From the cell containing the given text, extract its center point as (x, y) coordinate. 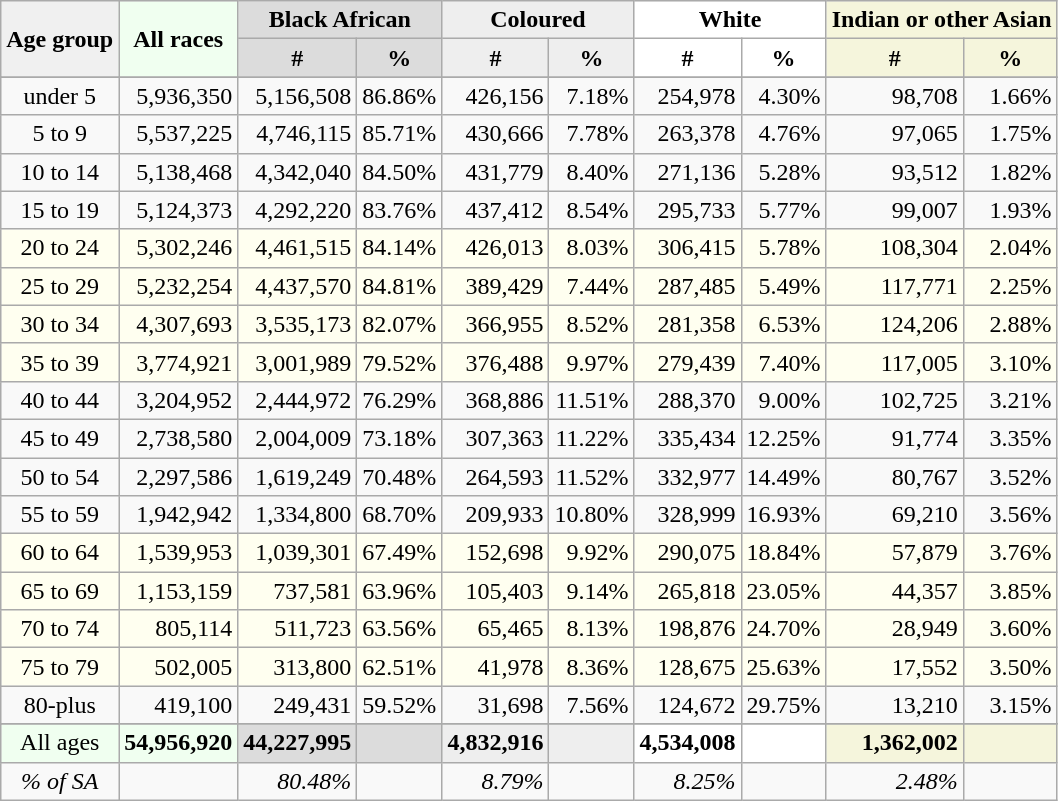
18.84% (784, 553)
8.13% (592, 629)
2.04% (1010, 248)
307,363 (496, 438)
295,733 (688, 210)
29.75% (784, 705)
41,978 (496, 667)
3.60% (1010, 629)
328,999 (688, 515)
4,746,115 (298, 134)
3,774,921 (178, 362)
3,535,173 (298, 324)
4,292,220 (298, 210)
281,358 (688, 324)
313,800 (298, 667)
117,771 (894, 286)
80,767 (894, 477)
288,370 (688, 400)
3,204,952 (178, 400)
5.78% (784, 248)
11.22% (592, 438)
9.92% (592, 553)
389,429 (496, 286)
25 to 29 (60, 286)
84.81% (400, 286)
426,013 (496, 248)
69,210 (894, 515)
44,227,995 (298, 743)
65 to 69 (60, 591)
3.50% (1010, 667)
1.82% (1010, 172)
254,978 (688, 96)
287,485 (688, 286)
102,725 (894, 400)
54,956,920 (178, 743)
2.25% (1010, 286)
128,675 (688, 667)
30 to 34 (60, 324)
15 to 19 (60, 210)
7.56% (592, 705)
5.77% (784, 210)
1.66% (1010, 96)
28,949 (894, 629)
124,672 (688, 705)
% of SA (60, 781)
4.30% (784, 96)
99,007 (894, 210)
68.70% (400, 515)
3.56% (1010, 515)
31,698 (496, 705)
2.88% (1010, 324)
426,156 (496, 96)
431,779 (496, 172)
9.97% (592, 362)
12.25% (784, 438)
2,444,972 (298, 400)
40 to 44 (60, 400)
82.07% (400, 324)
3.85% (1010, 591)
23.05% (784, 591)
3.21% (1010, 400)
279,439 (688, 362)
98,708 (894, 96)
4.76% (784, 134)
209,933 (496, 515)
Indian or other Asian (942, 20)
7.78% (592, 134)
1,539,953 (178, 553)
4,437,570 (298, 286)
63.96% (400, 591)
105,403 (496, 591)
8.40% (592, 172)
84.50% (400, 172)
2,004,009 (298, 438)
9.00% (784, 400)
under 5 (60, 96)
249,431 (298, 705)
24.70% (784, 629)
Black African (340, 20)
368,886 (496, 400)
85.71% (400, 134)
16.93% (784, 515)
264,593 (496, 477)
8.79% (496, 781)
5,124,373 (178, 210)
7.40% (784, 362)
271,136 (688, 172)
9.14% (592, 591)
63.56% (400, 629)
335,434 (688, 438)
8.52% (592, 324)
5 to 9 (60, 134)
1.93% (1010, 210)
97,065 (894, 134)
5.28% (784, 172)
1.75% (1010, 134)
124,206 (894, 324)
5,232,254 (178, 286)
366,955 (496, 324)
3.15% (1010, 705)
14.49% (784, 477)
1,334,800 (298, 515)
419,100 (178, 705)
White (730, 20)
55 to 59 (60, 515)
805,114 (178, 629)
59.52% (400, 705)
4,307,693 (178, 324)
2,297,586 (178, 477)
376,488 (496, 362)
4,342,040 (298, 172)
35 to 39 (60, 362)
8.25% (688, 781)
3.52% (1010, 477)
1,039,301 (298, 553)
70 to 74 (60, 629)
13,210 (894, 705)
45 to 49 (60, 438)
75 to 79 (60, 667)
6.53% (784, 324)
4,534,008 (688, 743)
Coloured (538, 20)
1,153,159 (178, 591)
3.35% (1010, 438)
2,738,580 (178, 438)
2.48% (894, 781)
86.86% (400, 96)
Age group (60, 39)
20 to 24 (60, 248)
1,942,942 (178, 515)
10.80% (592, 515)
502,005 (178, 667)
44,357 (894, 591)
306,415 (688, 248)
5.49% (784, 286)
10 to 14 (60, 172)
332,977 (688, 477)
73.18% (400, 438)
152,698 (496, 553)
60 to 64 (60, 553)
84.14% (400, 248)
5,537,225 (178, 134)
430,666 (496, 134)
76.29% (400, 400)
3,001,989 (298, 362)
11.52% (592, 477)
80-plus (60, 705)
108,304 (894, 248)
93,512 (894, 172)
91,774 (894, 438)
1,619,249 (298, 477)
5,302,246 (178, 248)
83.76% (400, 210)
7.44% (592, 286)
62.51% (400, 667)
198,876 (688, 629)
8.03% (592, 248)
265,818 (688, 591)
3.76% (1010, 553)
8.54% (592, 210)
511,723 (298, 629)
70.48% (400, 477)
5,936,350 (178, 96)
737,581 (298, 591)
7.18% (592, 96)
1,362,002 (894, 743)
5,156,508 (298, 96)
57,879 (894, 553)
67.49% (400, 553)
25.63% (784, 667)
5,138,468 (178, 172)
263,378 (688, 134)
117,005 (894, 362)
4,461,515 (298, 248)
50 to 54 (60, 477)
437,412 (496, 210)
80.48% (298, 781)
79.52% (400, 362)
17,552 (894, 667)
4,832,916 (496, 743)
290,075 (688, 553)
11.51% (592, 400)
8.36% (592, 667)
3.10% (1010, 362)
All ages (60, 743)
65,465 (496, 629)
All races (178, 39)
